Determine the [X, Y] coordinate at the center of the cell enclosing the given text.  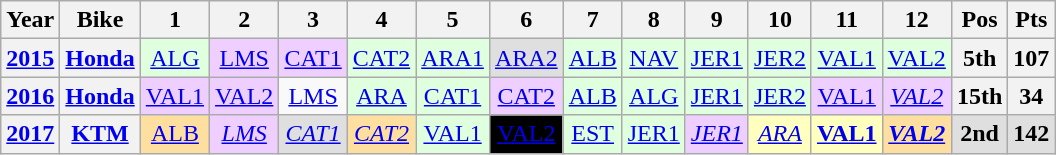
2017 [30, 134]
12 [916, 20]
3 [313, 20]
34 [1032, 96]
10 [780, 20]
7 [592, 20]
5th [979, 58]
Pos [979, 20]
4 [381, 20]
6 [526, 20]
9 [716, 20]
EST [592, 134]
142 [1032, 134]
1 [174, 20]
2nd [979, 134]
8 [654, 20]
Bike [100, 20]
2015 [30, 58]
Year [30, 20]
NAV [654, 58]
ARA1 [453, 58]
15th [979, 96]
Pts [1032, 20]
ARA2 [526, 58]
KTM [100, 134]
5 [453, 20]
11 [846, 20]
2016 [30, 96]
107 [1032, 58]
2 [244, 20]
